From the cell containing the given text, extract its center point as [X, Y] coordinate. 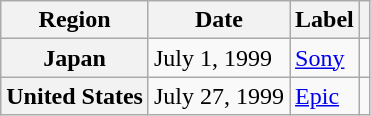
Region [75, 20]
July 27, 1999 [218, 96]
Japan [75, 58]
United States [75, 96]
Sony [325, 58]
Date [218, 20]
Label [325, 20]
July 1, 1999 [218, 58]
Epic [325, 96]
